Detect which cell encompasses the target text, then output its (x, y) center coordinate. 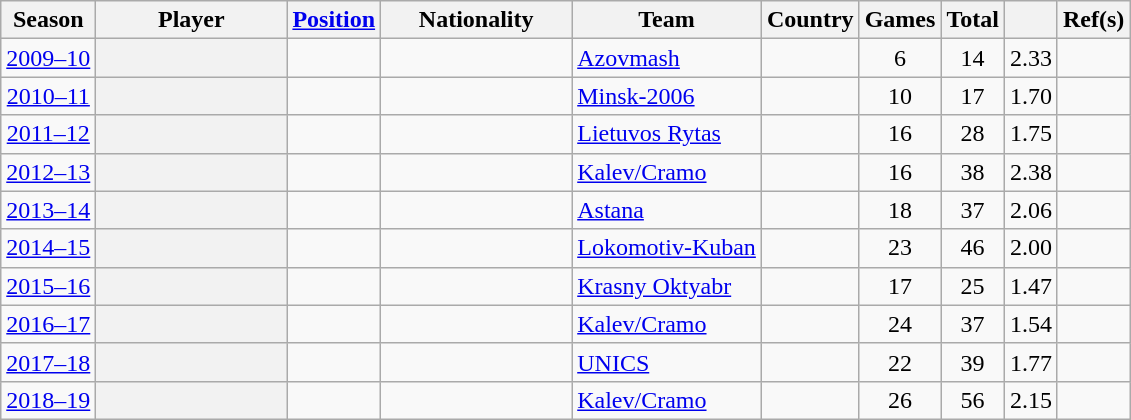
25 (973, 286)
56 (973, 400)
2017–18 (48, 362)
Lietuvos Rytas (667, 134)
1.77 (1030, 362)
2.15 (1030, 400)
2.38 (1030, 172)
2.33 (1030, 58)
6 (900, 58)
1.70 (1030, 96)
22 (900, 362)
Astana (667, 210)
1.75 (1030, 134)
Season (48, 20)
Minsk-2006 (667, 96)
Team (667, 20)
24 (900, 324)
2011–12 (48, 134)
Country (810, 20)
1.54 (1030, 324)
Krasny Oktyabr (667, 286)
23 (900, 248)
2009–10 (48, 58)
2016–17 (48, 324)
Lokomotiv-Kuban (667, 248)
Ref(s) (1093, 20)
2012–13 (48, 172)
UNICS (667, 362)
2015–16 (48, 286)
46 (973, 248)
18 (900, 210)
2010–11 (48, 96)
10 (900, 96)
2018–19 (48, 400)
Games (900, 20)
1.47 (1030, 286)
Position (334, 20)
2014–15 (48, 248)
14 (973, 58)
2.00 (1030, 248)
Total (973, 20)
39 (973, 362)
Player (192, 20)
Azovmash (667, 58)
Nationality (476, 20)
28 (973, 134)
2013–14 (48, 210)
2.06 (1030, 210)
26 (900, 400)
38 (973, 172)
